Extract the [x, y] coordinate from the center of the cell holding the provided text.  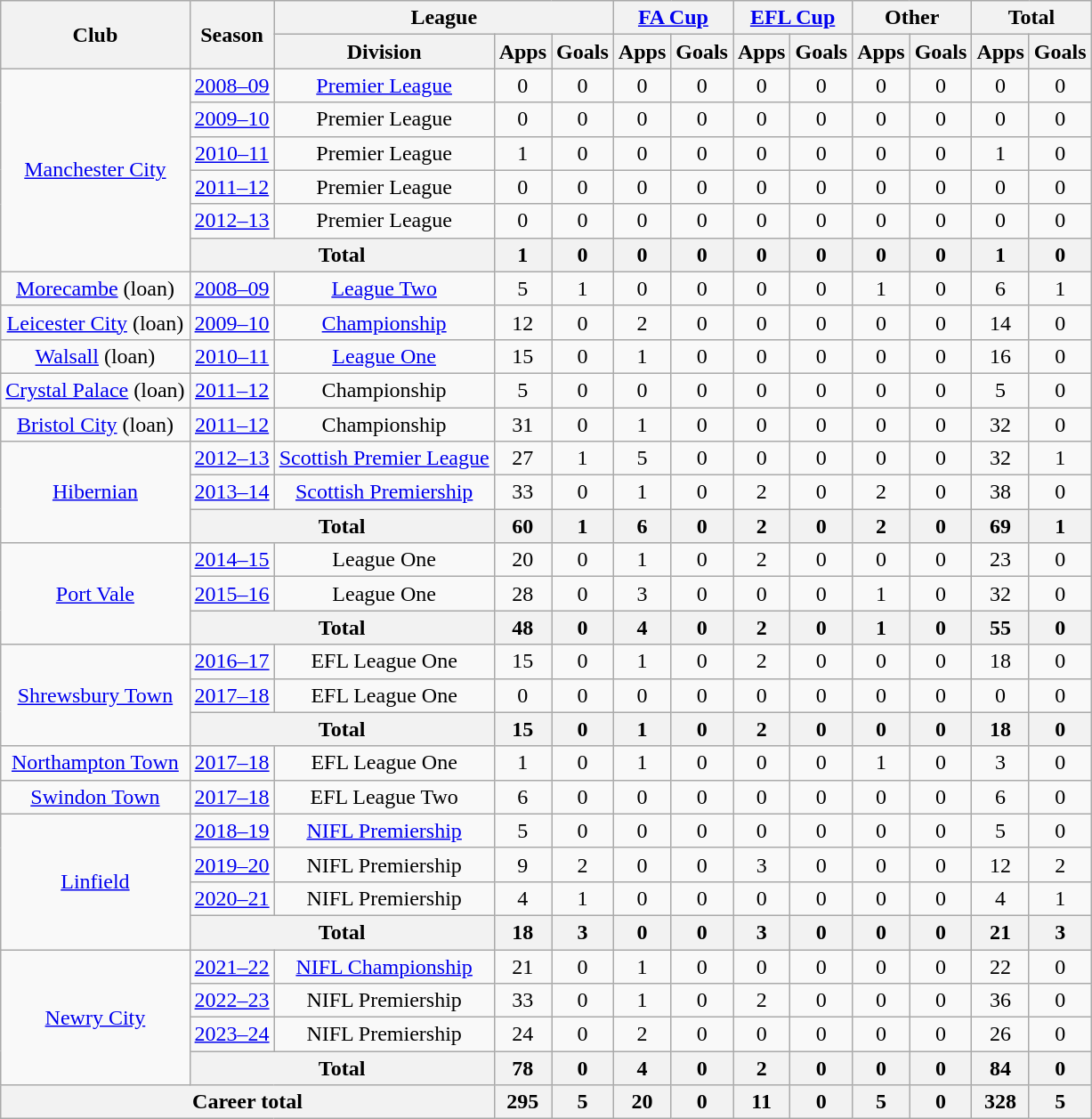
31 [522, 425]
27 [522, 458]
38 [1000, 492]
2022–23 [231, 1001]
9 [522, 864]
Hibernian [95, 492]
Scottish Premiership [384, 492]
23 [1000, 560]
2016–17 [231, 661]
Swindon Town [95, 797]
Shrewsbury Town [95, 695]
60 [522, 526]
Career total [247, 1102]
NIFL Championship [384, 966]
Crystal Palace (loan) [95, 390]
36 [1000, 1001]
Scottish Premier League [384, 458]
48 [522, 628]
26 [1000, 1034]
League [443, 18]
84 [1000, 1068]
Port Vale [95, 594]
Walsall (loan) [95, 356]
2023–24 [231, 1034]
328 [1000, 1102]
EFL League Two [384, 797]
Northampton Town [95, 763]
14 [1000, 322]
2020–21 [231, 898]
2015–16 [231, 594]
2013–14 [231, 492]
Leicester City (loan) [95, 322]
Linfield [95, 881]
Other [912, 18]
EFL Cup [793, 18]
295 [522, 1102]
28 [522, 594]
Newry City [95, 1017]
2018–19 [231, 831]
FA Cup [673, 18]
Season [231, 35]
2019–20 [231, 864]
Bristol City (loan) [95, 425]
Division [384, 52]
55 [1000, 628]
Club [95, 35]
Morecambe (loan) [95, 288]
11 [762, 1102]
22 [1000, 966]
78 [522, 1068]
24 [522, 1034]
2014–15 [231, 560]
16 [1000, 356]
League Two [384, 288]
69 [1000, 526]
Manchester City [95, 170]
2021–22 [231, 966]
